Scan for the cell matching the given text and deliver its (x, y) coordinate at center. 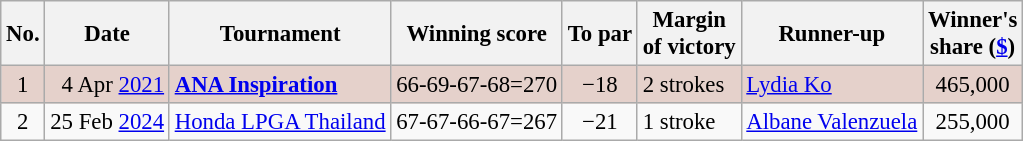
Honda LPGA Thailand (280, 122)
4 Apr 2021 (107, 85)
Marginof victory (689, 34)
67-67-66-67=267 (477, 122)
Winning score (477, 34)
Date (107, 34)
−21 (600, 122)
255,000 (973, 122)
−18 (600, 85)
ANA Inspiration (280, 85)
1 stroke (689, 122)
To par (600, 34)
2 strokes (689, 85)
Lydia Ko (832, 85)
Runner-up (832, 34)
Albane Valenzuela (832, 122)
2 (23, 122)
Winner'sshare ($) (973, 34)
25 Feb 2024 (107, 122)
No. (23, 34)
Tournament (280, 34)
66-69-67-68=270 (477, 85)
1 (23, 85)
465,000 (973, 85)
